Determine the [X, Y] coordinate at the center of the cell enclosing the given text.  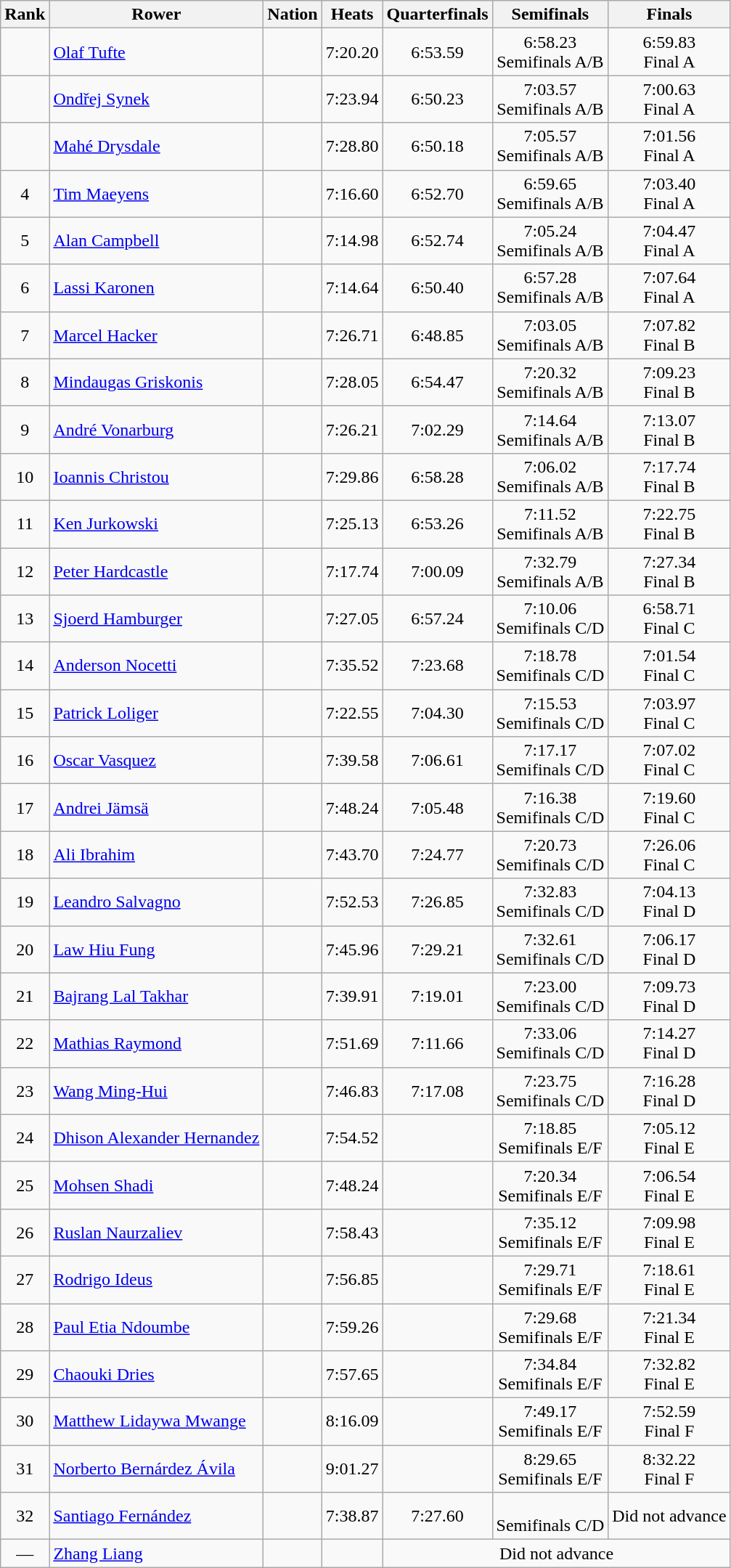
9:01.27 [352, 1469]
7:56.85 [352, 1279]
15 [25, 713]
7:23.68 [437, 666]
Quarterfinals [437, 15]
7:57.65 [352, 1375]
7:22.75Final B [669, 524]
7:00.63Final A [669, 99]
7:06.61 [437, 761]
7:29.71Semifinals E/F [550, 1279]
7:05.12Final E [669, 1138]
Marcel Hacker [157, 335]
Mohsen Shadi [157, 1185]
Paul Etia Ndoumbe [157, 1327]
Peter Hardcastle [157, 571]
Ioannis Christou [157, 476]
7:04.13Final D [669, 902]
7:32.79Semifinals A/B [550, 571]
— [25, 1553]
7:23.94 [352, 99]
Tim Maeyens [157, 193]
Mindaugas Griskonis [157, 382]
7:13.07Final B [669, 430]
7:54.52 [352, 1138]
Law Hiu Fung [157, 950]
7:19.01 [437, 996]
7:02.29 [437, 430]
6:50.18 [437, 147]
7:35.52 [352, 666]
32 [25, 1516]
26 [25, 1233]
7:28.80 [352, 147]
8:16.09 [352, 1421]
7:03.05Semifinals A/B [550, 335]
7:46.83 [352, 1090]
6:58.23Semifinals A/B [550, 52]
7:39.58 [352, 761]
7:45.96 [352, 950]
7:26.85 [437, 902]
7:10.06Semifinals C/D [550, 618]
12 [25, 571]
7:16.38Semifinals C/D [550, 807]
Finals [669, 15]
7:01.56Final A [669, 147]
7:34.84Semifinals E/F [550, 1375]
11 [25, 524]
7:32.83Semifinals C/D [550, 902]
7:27.60 [437, 1516]
7:26.71 [352, 335]
24 [25, 1138]
7:05.48 [437, 807]
6:58.71Final C [669, 618]
23 [25, 1090]
Oscar Vasquez [157, 761]
7:09.73Final D [669, 996]
6:54.47 [437, 382]
7:29.86 [352, 476]
30 [25, 1421]
27 [25, 1279]
6:57.24 [437, 618]
6:53.26 [437, 524]
7:51.69 [352, 1044]
7:05.24Semifinals A/B [550, 241]
7:28.05 [352, 382]
Patrick Loliger [157, 713]
7:06.54Final E [669, 1185]
22 [25, 1044]
7:58.43 [352, 1233]
7:14.64Semifinals A/B [550, 430]
8:29.65Semifinals E/F [550, 1469]
18 [25, 855]
7:07.64 Final A [669, 287]
Leandro Salvagno [157, 902]
Norberto Bernárdez Ávila [157, 1469]
Chaouki Dries [157, 1375]
Sjoerd Hamburger [157, 618]
7:43.70 [352, 855]
Wang Ming-Hui [157, 1090]
7:27.05 [352, 618]
Rower [157, 15]
7:01.54Final C [669, 666]
7:21.34Final E [669, 1327]
9 [25, 430]
7:07.02Final C [669, 761]
7:49.17Semifinals E/F [550, 1421]
7:04.47Final A [669, 241]
7:11.66 [437, 1044]
8 [25, 382]
7:20.34Semifinals E/F [550, 1185]
7:18.61Final E [669, 1279]
7:23.00Semifinals C/D [550, 996]
7:16.28Final D [669, 1090]
7:17.08 [437, 1090]
7:09.23Final B [669, 382]
7:03.40Final A [669, 193]
7:19.60Final C [669, 807]
Lassi Karonen [157, 287]
13 [25, 618]
Heats [352, 15]
7:52.53 [352, 902]
6:58.28 [437, 476]
6:48.85 [437, 335]
7:22.55 [352, 713]
Ruslan Naurzaliev [157, 1233]
16 [25, 761]
7:15.53Semifinals C/D [550, 713]
7:20.32Semifinals A/B [550, 382]
7:14.27Final D [669, 1044]
7:00.09 [437, 571]
Mathias Raymond [157, 1044]
19 [25, 902]
6:52.74 [437, 241]
7:20.73Semifinals C/D [550, 855]
4 [25, 193]
7:32.82Final E [669, 1375]
Dhison Alexander Hernandez [157, 1138]
Matthew Lidaywa Mwange [157, 1421]
Anderson Nocetti [157, 666]
Rodrigo Ideus [157, 1279]
6:59.83Final A [669, 52]
6:57.28Semifinals A/B [550, 287]
7:09.98Final E [669, 1233]
7:03.57Semifinals A/B [550, 99]
Bajrang Lal Takhar [157, 996]
7:05.57Semifinals A/B [550, 147]
Alan Campbell [157, 241]
29 [25, 1375]
7:17.17Semifinals C/D [550, 761]
Nation [293, 15]
17 [25, 807]
7:04.30 [437, 713]
Semifinals [550, 15]
Semifinals C/D [550, 1516]
7:20.20 [352, 52]
7:33.06Semifinals C/D [550, 1044]
7:38.87 [352, 1516]
7:14.64 [352, 287]
Ondřej Synek [157, 99]
7:07.82Final B [669, 335]
6:50.23 [437, 99]
6:50.40 [437, 287]
7:06.02Semifinals A/B [550, 476]
7:17.74 [352, 571]
5 [25, 241]
7:27.34Final B [669, 571]
7:32.61Semifinals C/D [550, 950]
7:17.74Final B [669, 476]
7:52.59Final F [669, 1421]
André Vonarburg [157, 430]
7:18.85Semifinals E/F [550, 1138]
10 [25, 476]
Santiago Fernández [157, 1516]
Andrei Jämsä [157, 807]
25 [25, 1185]
Ken Jurkowski [157, 524]
7:29.68Semifinals E/F [550, 1327]
7:26.06Final C [669, 855]
7:24.77 [437, 855]
8:32.22Final F [669, 1469]
7:29.21 [437, 950]
7:39.91 [352, 996]
7:03.97Final C [669, 713]
Mahé Drysdale [157, 147]
28 [25, 1327]
20 [25, 950]
Zhang Liang [157, 1553]
Ali Ibrahim [157, 855]
7:25.13 [352, 524]
6 [25, 287]
7:18.78Semifinals C/D [550, 666]
Rank [25, 15]
6:52.70 [437, 193]
7 [25, 335]
7:16.60 [352, 193]
31 [25, 1469]
7:14.98 [352, 241]
Olaf Tufte [157, 52]
14 [25, 666]
7:26.21 [352, 430]
7:11.52Semifinals A/B [550, 524]
6:59.65Semifinals A/B [550, 193]
6:53.59 [437, 52]
7:06.17Final D [669, 950]
21 [25, 996]
7:23.75Semifinals C/D [550, 1090]
7:59.26 [352, 1327]
7:35.12Semifinals E/F [550, 1233]
